Extract the [x, y] coordinate from the center of the cell holding the provided text.  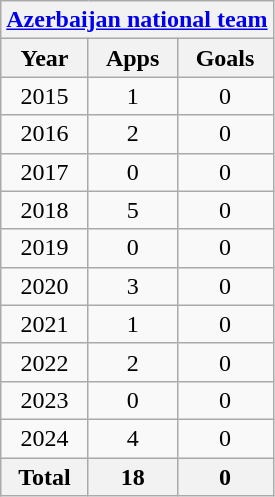
2018 [45, 210]
2020 [45, 286]
2022 [45, 362]
2024 [45, 438]
2017 [45, 172]
2015 [45, 96]
Year [45, 58]
5 [132, 210]
18 [132, 477]
Azerbaijan national team [137, 20]
2023 [45, 400]
4 [132, 438]
2016 [45, 134]
Apps [132, 58]
Goals [225, 58]
3 [132, 286]
2021 [45, 324]
Total [45, 477]
2019 [45, 248]
